Extract the [X, Y] coordinate from the center of the cell holding the provided text.  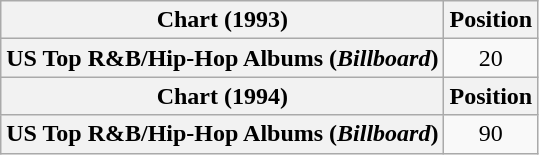
Chart (1994) [222, 96]
90 [491, 134]
Chart (1993) [222, 20]
20 [491, 58]
